Output the [x, y] coordinate of the center of the cell containing the given text.  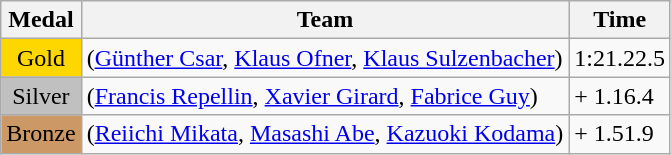
(Günther Csar, Klaus Ofner, Klaus Sulzenbacher) [325, 58]
Time [620, 20]
Silver [41, 96]
(Reiichi Mikata, Masashi Abe, Kazuoki Kodama) [325, 134]
1:21.22.5 [620, 58]
Gold [41, 58]
Team [325, 20]
+ 1.16.4 [620, 96]
+ 1.51.9 [620, 134]
Medal [41, 20]
(Francis Repellin, Xavier Girard, Fabrice Guy) [325, 96]
Bronze [41, 134]
